Find where the given text appears and provide that cell's center as [X, Y] coordinate. 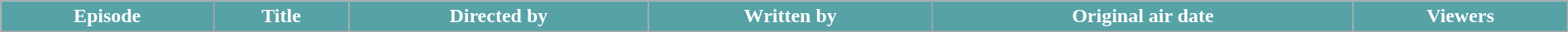
Original air date [1143, 16]
Directed by [499, 16]
Episode [108, 16]
Written by [791, 16]
Title [281, 16]
Viewers [1460, 16]
